Detect which cell encompasses the target text, then output its (X, Y) center coordinate. 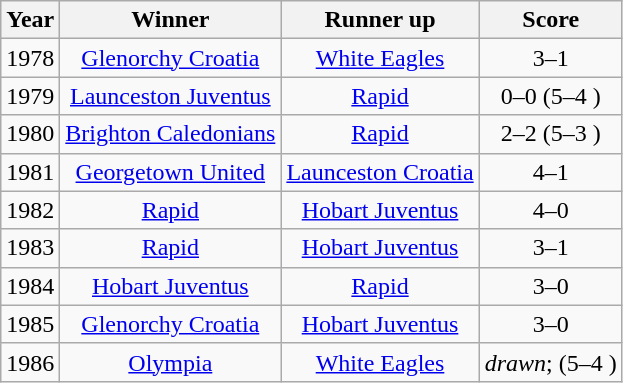
1986 (30, 362)
1984 (30, 286)
Olympia (170, 362)
1980 (30, 134)
1985 (30, 324)
Georgetown United (170, 172)
Year (30, 20)
Launceston Juventus (170, 96)
Brighton Caledonians (170, 134)
1983 (30, 248)
1979 (30, 96)
Launceston Croatia (380, 172)
Winner (170, 20)
Score (550, 20)
1981 (30, 172)
0–0 (5–4 ) (550, 96)
2–2 (5–3 ) (550, 134)
drawn; (5–4 ) (550, 362)
Runner up (380, 20)
4–1 (550, 172)
1982 (30, 210)
1978 (30, 58)
4–0 (550, 210)
